Find where the given text appears and provide that cell's center as [X, Y] coordinate. 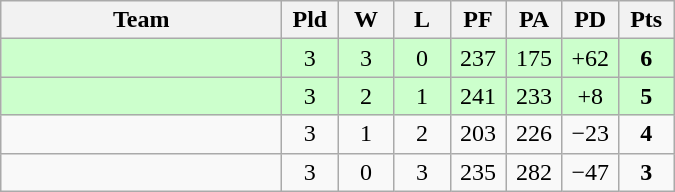
233 [534, 96]
Pts [646, 20]
−23 [590, 134]
235 [478, 172]
+62 [590, 58]
Pld [310, 20]
L [422, 20]
W [366, 20]
Team [142, 20]
6 [646, 58]
226 [534, 134]
PD [590, 20]
203 [478, 134]
4 [646, 134]
241 [478, 96]
−47 [590, 172]
175 [534, 58]
237 [478, 58]
282 [534, 172]
PF [478, 20]
5 [646, 96]
+8 [590, 96]
PA [534, 20]
